Extract the [x, y] coordinate from the center of the cell holding the provided text.  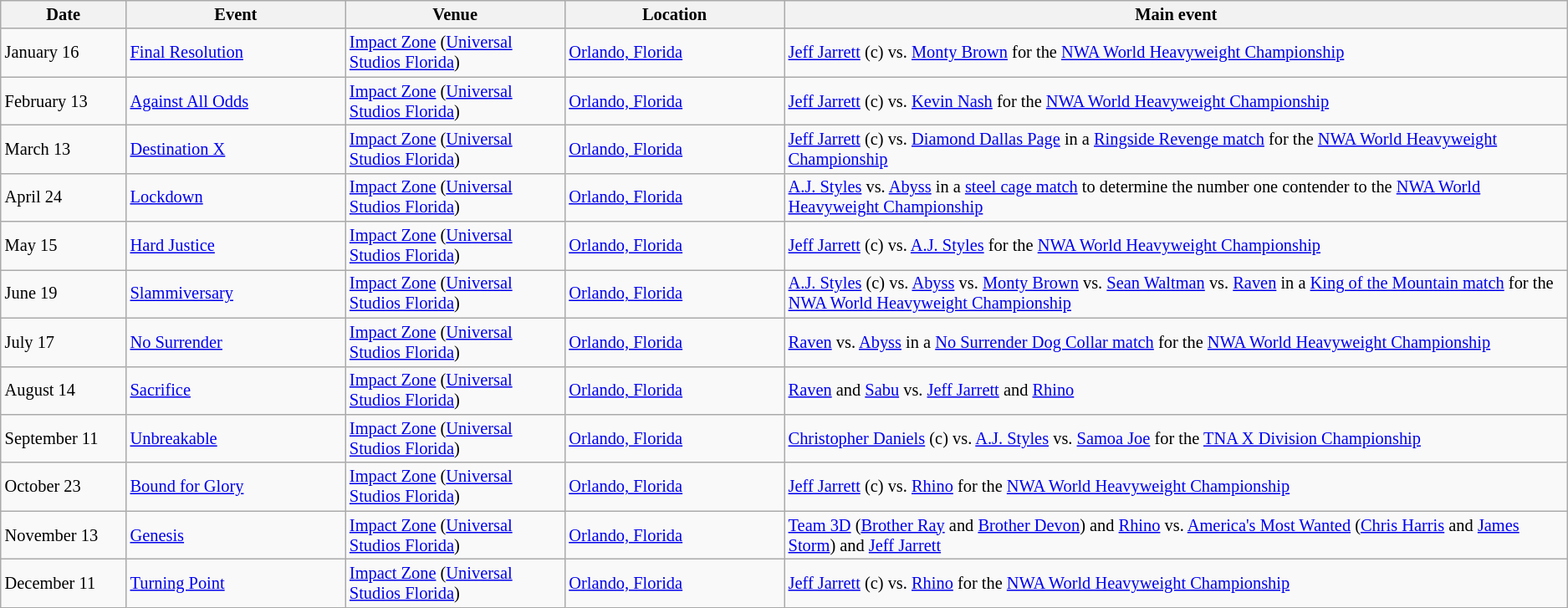
August 14 [64, 391]
Sacrifice [236, 391]
September 11 [64, 438]
June 19 [64, 294]
A.J. Styles vs. Abyss in a steel cage match to determine the number one contender to the NWA World Heavyweight Championship [1176, 197]
January 16 [64, 53]
Location [674, 14]
Venue [455, 14]
No Surrender [236, 342]
Unbreakable [236, 438]
May 15 [64, 246]
December 11 [64, 583]
Jeff Jarrett (c) vs. Kevin Nash for the NWA World Heavyweight Championship [1176, 101]
Jeff Jarrett (c) vs. A.J. Styles for the NWA World Heavyweight Championship [1176, 246]
Date [64, 14]
Turning Point [236, 583]
A.J. Styles (c) vs. Abyss vs. Monty Brown vs. Sean Waltman vs. Raven in a King of the Mountain match for the NWA World Heavyweight Championship [1176, 294]
Genesis [236, 535]
Lockdown [236, 197]
Slammiversary [236, 294]
Christopher Daniels (c) vs. A.J. Styles vs. Samoa Joe for the TNA X Division Championship [1176, 438]
April 24 [64, 197]
Jeff Jarrett (c) vs. Monty Brown for the NWA World Heavyweight Championship [1176, 53]
Against All Odds [236, 101]
Raven and Sabu vs. Jeff Jarrett and Rhino [1176, 391]
Event [236, 14]
Bound for Glory [236, 487]
Final Resolution [236, 53]
Team 3D (Brother Ray and Brother Devon) and Rhino vs. America's Most Wanted (Chris Harris and James Storm) and Jeff Jarrett [1176, 535]
October 23 [64, 487]
Hard Justice [236, 246]
Destination X [236, 149]
February 13 [64, 101]
Jeff Jarrett (c) vs. Diamond Dallas Page in a Ringside Revenge match for the NWA World Heavyweight Championship [1176, 149]
July 17 [64, 342]
November 13 [64, 535]
Raven vs. Abyss in a No Surrender Dog Collar match for the NWA World Heavyweight Championship [1176, 342]
March 13 [64, 149]
Main event [1176, 14]
